Output the (x, y) coordinate of the center of the cell containing the given text.  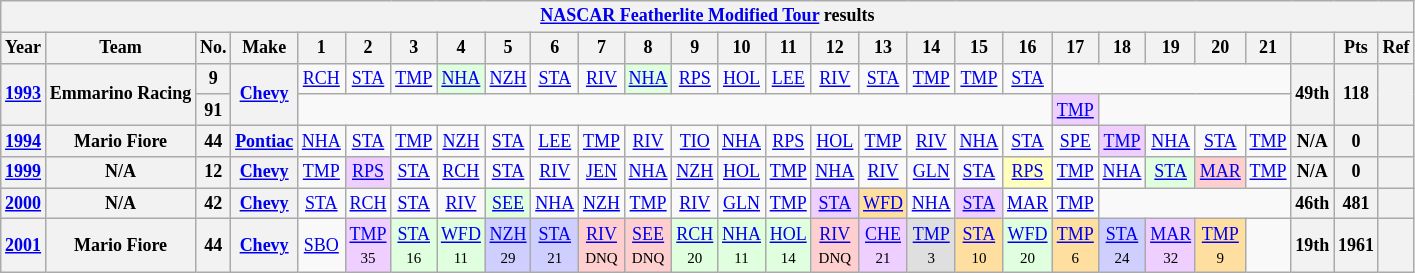
18 (1122, 48)
7 (602, 48)
WFD (884, 204)
3 (414, 48)
20 (1220, 48)
481 (1356, 204)
No. (214, 48)
TMP6 (1075, 246)
8 (648, 48)
Pts (1356, 48)
19th (1312, 246)
Pontiac (264, 140)
16 (1028, 48)
WFD11 (462, 246)
CHE21 (884, 246)
Emmarino Racing (120, 94)
13 (884, 48)
TMP35 (368, 246)
49th (1312, 94)
HOL14 (788, 246)
Year (24, 48)
5 (508, 48)
2001 (24, 246)
17 (1075, 48)
NZH29 (508, 246)
SEEDNQ (648, 246)
4 (462, 48)
1961 (1356, 246)
46th (1312, 204)
1994 (24, 140)
11 (788, 48)
14 (931, 48)
STA10 (979, 246)
2000 (24, 204)
Team (120, 48)
1993 (24, 94)
21 (1268, 48)
MAR32 (1171, 246)
TIO (695, 140)
10 (742, 48)
TMP3 (931, 246)
TMP9 (1220, 246)
NHA11 (742, 246)
42 (214, 204)
SEE (508, 204)
JEN (602, 172)
SPE (1075, 140)
118 (1356, 94)
Make (264, 48)
15 (979, 48)
1999 (24, 172)
NASCAR Featherlite Modified Tour results (708, 16)
SBO (321, 246)
STA21 (555, 246)
2 (368, 48)
91 (214, 110)
6 (555, 48)
Ref (1396, 48)
19 (1171, 48)
STA24 (1122, 246)
RCH20 (695, 246)
1 (321, 48)
STA16 (414, 246)
WFD20 (1028, 246)
